Search for the cell housing the specified text and yield its [X, Y] center coordinate. 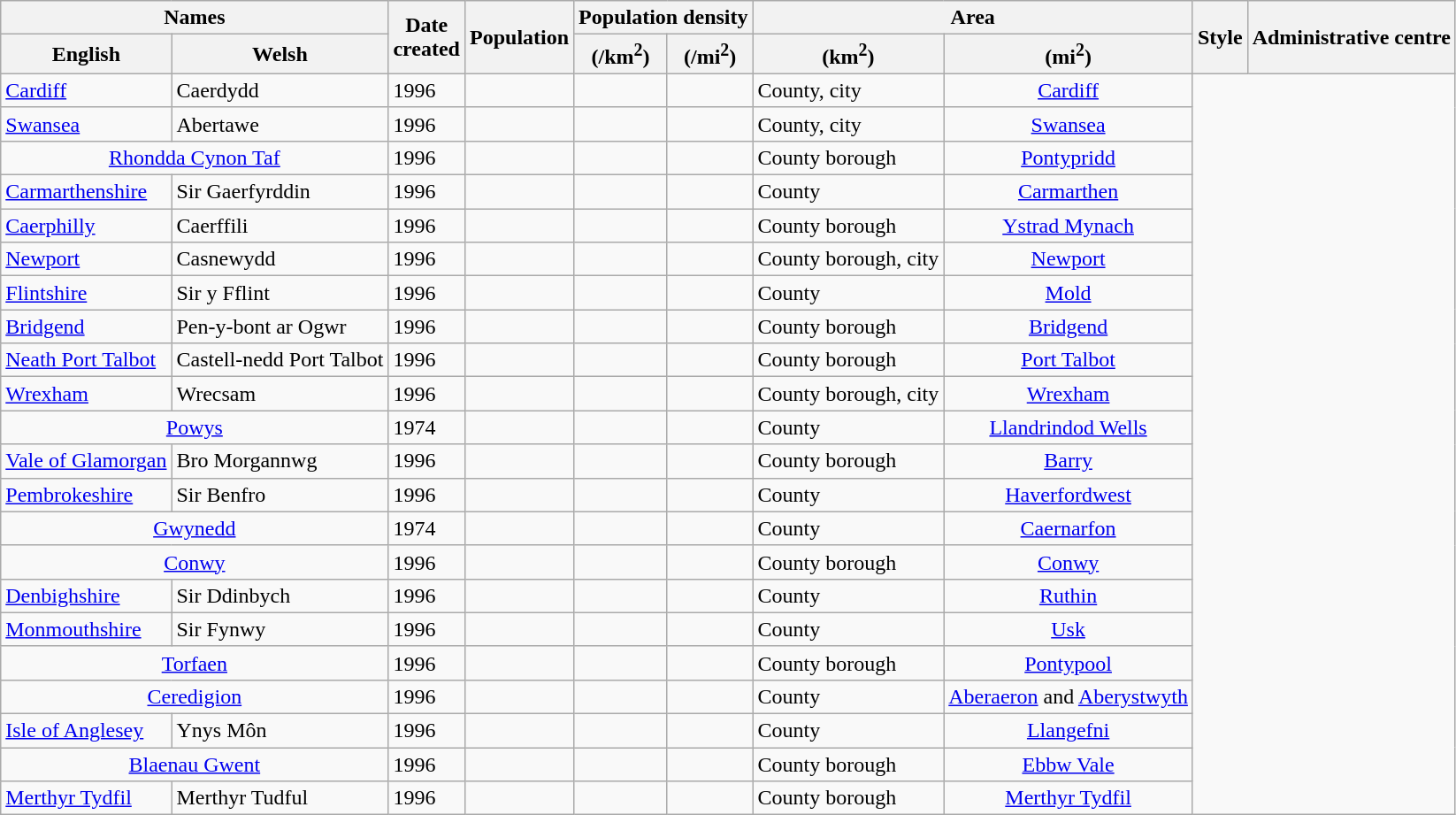
Llandrindod Wells [1069, 427]
Castell-nedd Port Talbot [280, 360]
Sir y Fflint [280, 293]
English [87, 55]
Rhondda Cynon Taf [195, 158]
Flintshire [87, 293]
Sir Ddinbych [280, 596]
Haverfordwest [1069, 495]
Usk [1069, 629]
Monmouthshire [87, 629]
Bro Morgannwg [280, 461]
Style [1220, 37]
Denbighshire [87, 596]
Ruthin [1069, 596]
(mi2) [1069, 55]
Area [973, 18]
Caerffili [280, 226]
Wrecsam [280, 394]
(/km2) [621, 55]
Pontypool [1069, 663]
Merthyr Tudful [280, 798]
Powys [195, 427]
(/mi2) [709, 55]
Caerdydd [280, 90]
Sir Gaerfyrddin [280, 192]
Casnewydd [280, 259]
Caernarfon [1069, 528]
Datecreated [426, 37]
Administrative centre [1352, 37]
Carmarthen [1069, 192]
Ceredigion [195, 696]
Torfaen [195, 663]
Abertawe [280, 124]
Pontypridd [1069, 158]
Mold [1069, 293]
Llangefni [1069, 731]
Port Talbot [1069, 360]
Caerphilly [87, 226]
(km2) [848, 55]
Pen-y-bont ar Ogwr [280, 327]
Ynys Môn [280, 731]
Welsh [280, 55]
Pembrokeshire [87, 495]
Population [518, 37]
Carmarthenshire [87, 192]
Sir Benfro [280, 495]
Names [195, 18]
Isle of Anglesey [87, 731]
Aberaeron and Aberystwyth [1069, 696]
Ystrad Mynach [1069, 226]
Neath Port Talbot [87, 360]
Sir Fynwy [280, 629]
Blaenau Gwent [195, 765]
Ebbw Vale [1069, 765]
Population density [663, 18]
Barry [1069, 461]
Gwynedd [195, 528]
Vale of Glamorgan [87, 461]
